Find where the given text appears and provide that cell's center as [X, Y] coordinate. 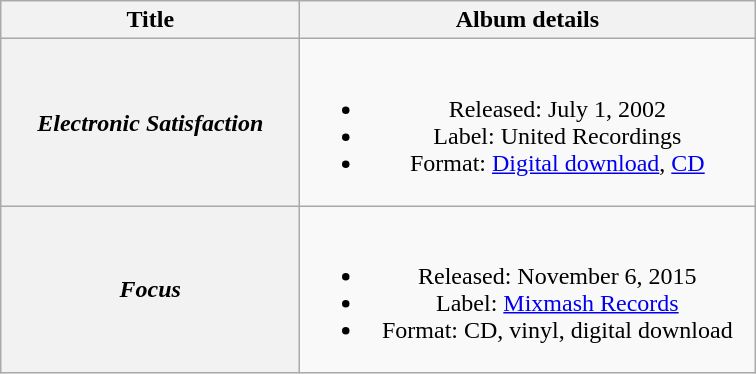
Album details [528, 20]
Released: November 6, 2015Label: Mixmash RecordsFormat: CD, vinyl, digital download [528, 290]
Title [150, 20]
Released: July 1, 2002Label: United RecordingsFormat: Digital download, CD [528, 122]
Focus [150, 290]
Electronic Satisfaction [150, 122]
